Search for the cell housing the specified text and yield its [X, Y] center coordinate. 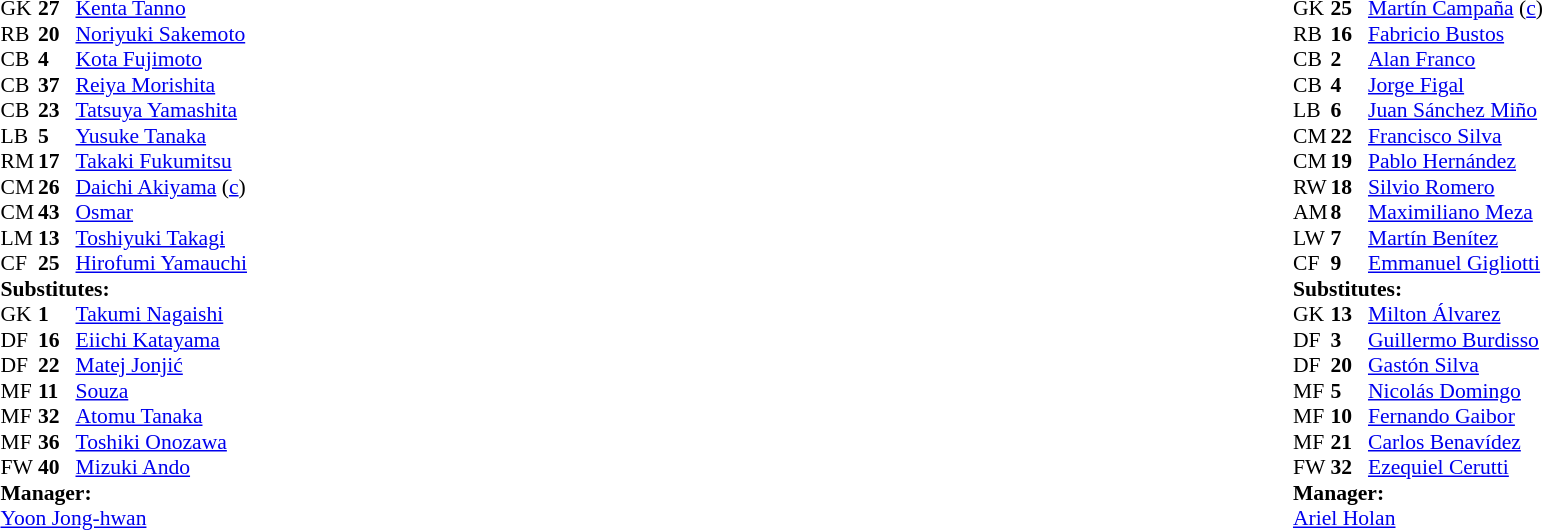
Yusuke Tanaka [162, 136]
Eiichi Katayama [162, 340]
7 [1349, 238]
Toshiyuki Takagi [162, 238]
19 [1349, 161]
Tatsuya Yamashita [162, 111]
18 [1349, 187]
Takumi Nagaishi [162, 315]
AM [1312, 213]
RM [19, 161]
LW [1312, 238]
Atomu Tanaka [162, 417]
Daichi Akiyama (c) [162, 187]
Matej Jonjić [162, 365]
11 [57, 391]
43 [57, 213]
Souza [162, 391]
Reiya Morishita [162, 85]
8 [1349, 213]
Substitutes: [123, 289]
2 [1349, 59]
Mizuki Ando [162, 467]
Noriyuki Sakemoto [162, 34]
26 [57, 187]
10 [1349, 417]
36 [57, 442]
25 [57, 263]
9 [1349, 263]
Toshiki Onozawa [162, 442]
Takaki Fukumitsu [162, 161]
37 [57, 85]
21 [1349, 442]
40 [57, 467]
Hirofumi Yamauchi [162, 263]
1 [57, 315]
23 [57, 111]
17 [57, 161]
Manager: [123, 493]
LM [19, 238]
6 [1349, 111]
RW [1312, 187]
3 [1349, 340]
Kota Fujimoto [162, 59]
Osmar [162, 213]
